Provide the (X, Y) coordinate of the cell's center where the given text is located.  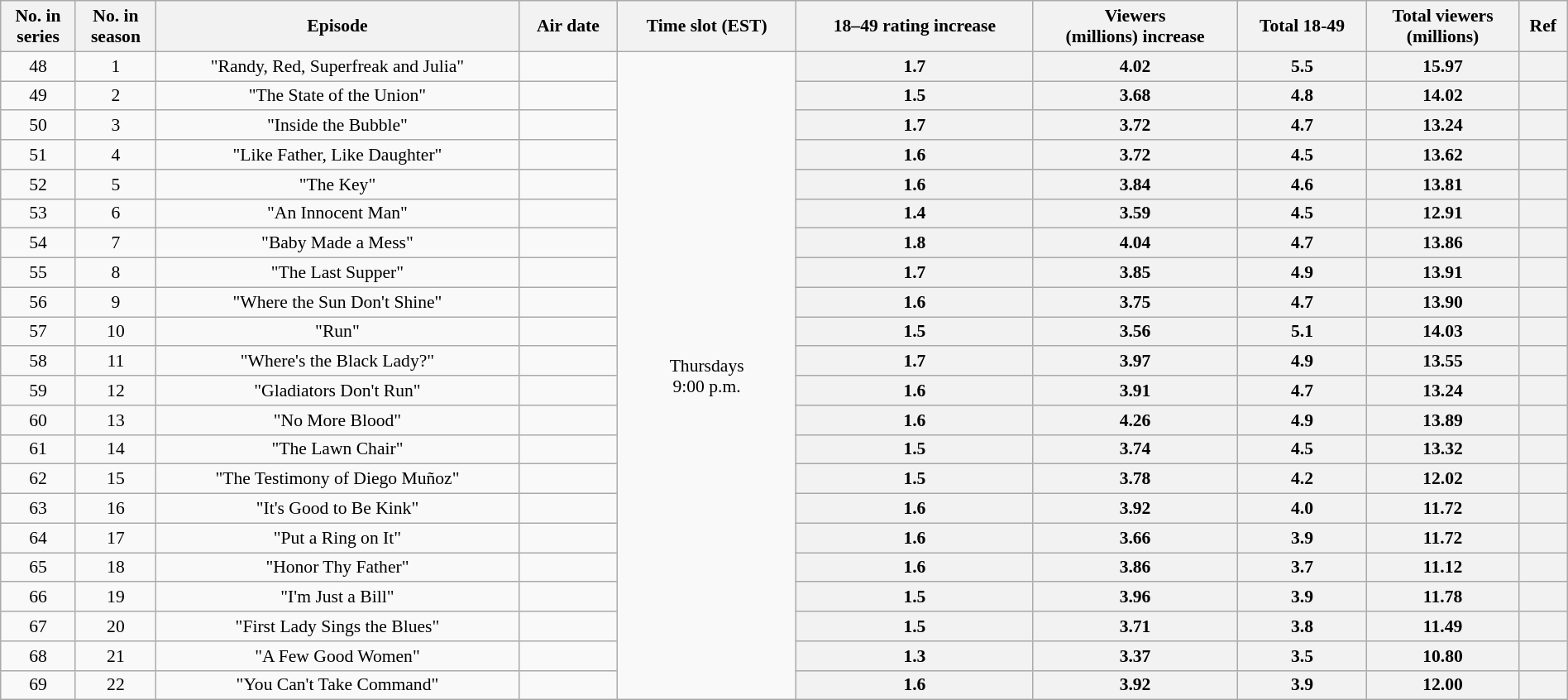
3.59 (1135, 213)
"I'm Just a Bill" (337, 597)
65 (38, 568)
14.03 (1442, 332)
58 (38, 362)
"Honor Thy Father" (337, 568)
Thursdays9:00 p.m. (706, 376)
11.78 (1442, 597)
3.75 (1135, 302)
8 (116, 273)
"Put a Ring on It" (337, 538)
4.8 (1302, 96)
3.8 (1302, 626)
11.12 (1442, 568)
61 (38, 449)
11 (116, 362)
51 (38, 155)
60 (38, 420)
59 (38, 391)
13.55 (1442, 362)
52 (38, 185)
5.1 (1302, 332)
15 (116, 479)
12 (116, 391)
53 (38, 213)
"The Lawn Chair" (337, 449)
66 (38, 597)
15.97 (1442, 66)
68 (38, 656)
17 (116, 538)
No. inseason (116, 26)
19 (116, 597)
3.56 (1135, 332)
55 (38, 273)
13.86 (1442, 243)
20 (116, 626)
6 (116, 213)
9 (116, 302)
18 (116, 568)
3.96 (1135, 597)
12.00 (1442, 685)
67 (38, 626)
5.5 (1302, 66)
"The Key" (337, 185)
4.2 (1302, 479)
5 (116, 185)
2 (116, 96)
3 (116, 126)
3.71 (1135, 626)
3.85 (1135, 273)
"Randy, Red, Superfreak and Julia" (337, 66)
10.80 (1442, 656)
"The Last Supper" (337, 273)
3.91 (1135, 391)
22 (116, 685)
11.49 (1442, 626)
50 (38, 126)
3.66 (1135, 538)
Viewers(millions) increase (1135, 26)
"No More Blood" (337, 420)
"Baby Made a Mess" (337, 243)
"Run" (337, 332)
13.81 (1442, 185)
14.02 (1442, 96)
"An Innocent Man" (337, 213)
Time slot (EST) (706, 26)
Total 18-49 (1302, 26)
4.6 (1302, 185)
10 (116, 332)
13.62 (1442, 155)
3.78 (1135, 479)
3.68 (1135, 96)
56 (38, 302)
Ref (1543, 26)
"Gladiators Don't Run" (337, 391)
69 (38, 685)
63 (38, 509)
54 (38, 243)
49 (38, 96)
3.97 (1135, 362)
No. inseries (38, 26)
14 (116, 449)
Total viewers(millions) (1442, 26)
4 (116, 155)
Air date (567, 26)
3.84 (1135, 185)
13.32 (1442, 449)
"Where's the Black Lady?" (337, 362)
13.90 (1442, 302)
1 (116, 66)
64 (38, 538)
Episode (337, 26)
3.5 (1302, 656)
"The State of the Union" (337, 96)
"First Lady Sings the Blues" (337, 626)
"Like Father, Like Daughter" (337, 155)
1.8 (915, 243)
4.26 (1135, 420)
7 (116, 243)
"Where the Sun Don't Shine" (337, 302)
18–49 rating increase (915, 26)
4.04 (1135, 243)
12.91 (1442, 213)
21 (116, 656)
"It's Good to Be Kink" (337, 509)
4.0 (1302, 509)
12.02 (1442, 479)
"Inside the Bubble" (337, 126)
13 (116, 420)
13.91 (1442, 273)
"A Few Good Women" (337, 656)
"You Can't Take Command" (337, 685)
48 (38, 66)
3.74 (1135, 449)
3.86 (1135, 568)
1.4 (915, 213)
13.89 (1442, 420)
62 (38, 479)
3.37 (1135, 656)
1.3 (915, 656)
3.7 (1302, 568)
4.02 (1135, 66)
57 (38, 332)
"The Testimony of Diego Muñoz" (337, 479)
16 (116, 509)
